Search for the cell housing the specified text and yield its (X, Y) center coordinate. 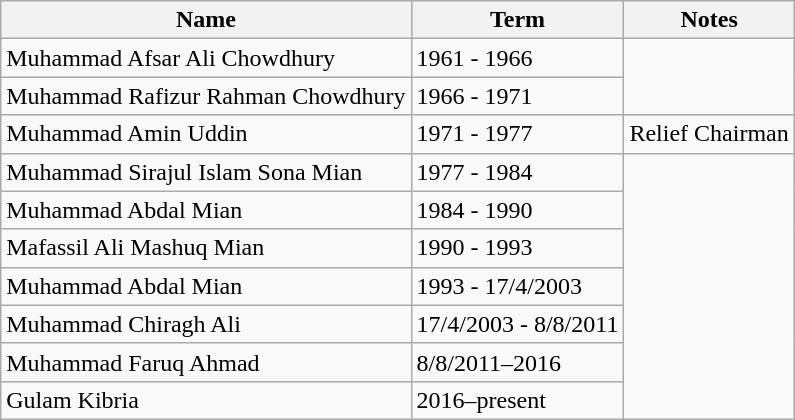
1961 - 1966 (518, 58)
1990 - 1993 (518, 248)
1984 - 1990 (518, 210)
Notes (709, 20)
1971 - 1977 (518, 134)
17/4/2003 - 8/8/2011 (518, 324)
1993 - 17/4/2003 (518, 286)
Gulam Kibria (206, 400)
Name (206, 20)
Mafassil Ali Mashuq Mian (206, 248)
Muhammad Rafizur Rahman Chowdhury (206, 96)
Muhammad Sirajul Islam Sona Mian (206, 172)
8/8/2011–2016 (518, 362)
2016–present (518, 400)
1966 - 1971 (518, 96)
Muhammad Afsar Ali Chowdhury (206, 58)
Muhammad Faruq Ahmad (206, 362)
Term (518, 20)
1977 - 1984 (518, 172)
Muhammad Chiragh Ali (206, 324)
Muhammad Amin Uddin (206, 134)
Relief Chairman (709, 134)
